Determine the (x, y) coordinate at the center of the cell enclosing the given text.  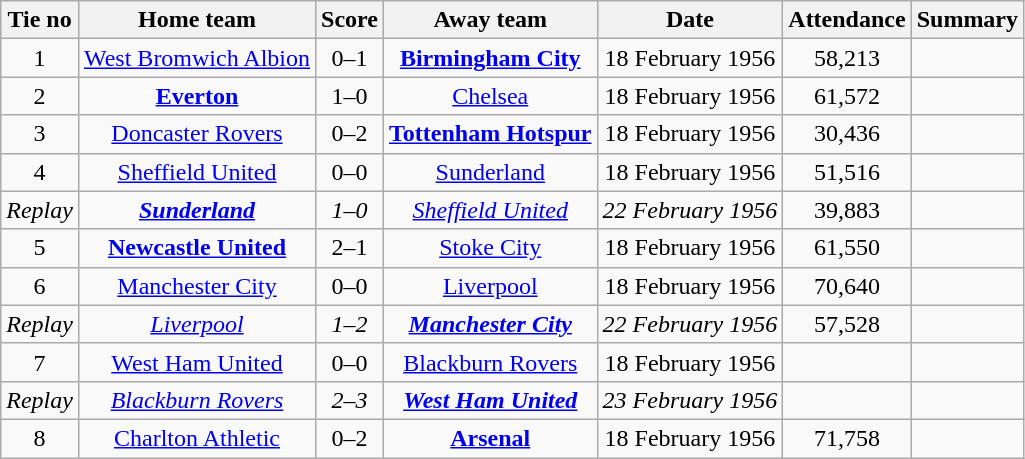
Attendance (847, 20)
30,436 (847, 134)
1–2 (350, 324)
Score (350, 20)
5 (40, 248)
58,213 (847, 58)
Date (690, 20)
23 February 1956 (690, 400)
61,550 (847, 248)
61,572 (847, 96)
Home team (196, 20)
2 (40, 96)
Summary (967, 20)
Doncaster Rovers (196, 134)
51,516 (847, 172)
0–1 (350, 58)
Charlton Athletic (196, 438)
Tottenham Hotspur (491, 134)
39,883 (847, 210)
Tie no (40, 20)
Everton (196, 96)
Newcastle United (196, 248)
8 (40, 438)
Away team (491, 20)
4 (40, 172)
Birmingham City (491, 58)
7 (40, 362)
3 (40, 134)
West Bromwich Albion (196, 58)
2–1 (350, 248)
71,758 (847, 438)
2–3 (350, 400)
6 (40, 286)
70,640 (847, 286)
57,528 (847, 324)
Chelsea (491, 96)
Stoke City (491, 248)
1 (40, 58)
Arsenal (491, 438)
